Capture the cell that displays the provided text and extract its (x, y) central coordinate. 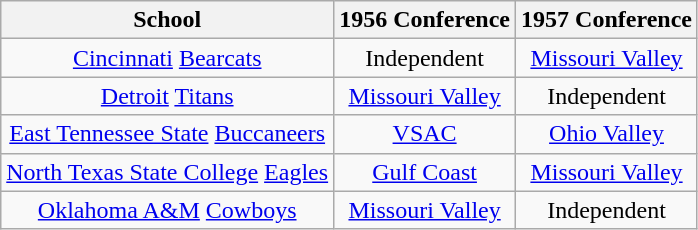
1956 Conference (425, 20)
North Texas State College Eagles (168, 172)
Detroit Titans (168, 96)
Oklahoma A&M Cowboys (168, 210)
Gulf Coast (425, 172)
East Tennessee State Buccaneers (168, 134)
Cincinnati Bearcats (168, 58)
Ohio Valley (607, 134)
School (168, 20)
VSAC (425, 134)
1957 Conference (607, 20)
